Extract the (x, y) coordinate from the center of the cell holding the provided text.  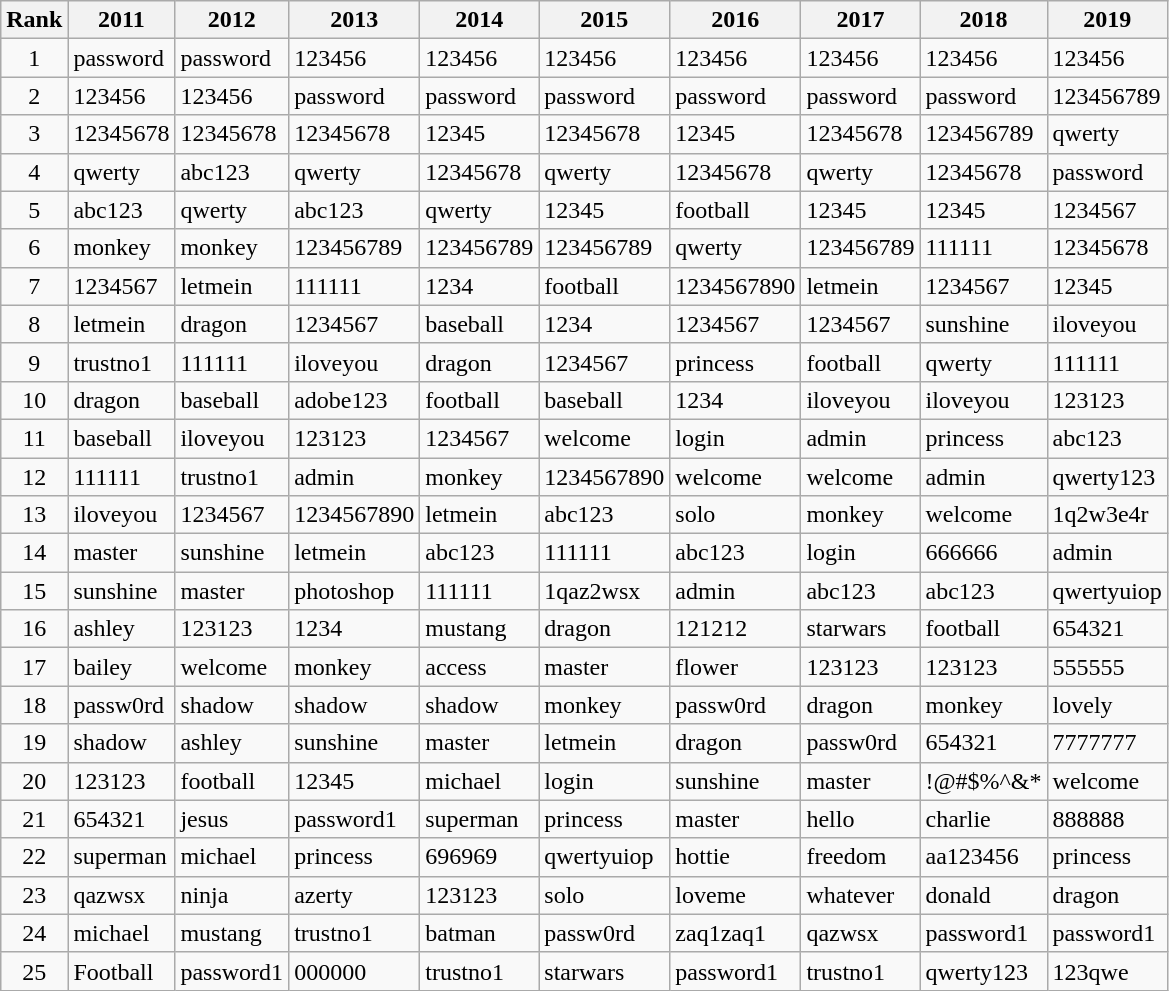
24 (34, 933)
21 (34, 819)
jesus (232, 819)
10 (34, 400)
11 (34, 438)
lovely (1107, 705)
ninja (232, 895)
2016 (736, 20)
2017 (860, 20)
13 (34, 515)
696969 (480, 857)
1 (34, 58)
19 (34, 743)
aa123456 (984, 857)
14 (34, 553)
hello (860, 819)
whatever (860, 895)
flower (736, 667)
20 (34, 781)
bailey (122, 667)
3 (34, 134)
freedom (860, 857)
555555 (1107, 667)
123qwe (1107, 971)
000000 (354, 971)
1qaz2wsx (604, 591)
2015 (604, 20)
2013 (354, 20)
22 (34, 857)
Football (122, 971)
17 (34, 667)
zaq1zaq1 (736, 933)
Rank (34, 20)
666666 (984, 553)
7 (34, 286)
15 (34, 591)
121212 (736, 629)
18 (34, 705)
2014 (480, 20)
donald (984, 895)
6 (34, 248)
batman (480, 933)
888888 (1107, 819)
loveme (736, 895)
7777777 (1107, 743)
2012 (232, 20)
4 (34, 172)
25 (34, 971)
!@#$%^&* (984, 781)
hottie (736, 857)
2011 (122, 20)
azerty (354, 895)
2018 (984, 20)
2 (34, 96)
1q2w3e4r (1107, 515)
8 (34, 324)
adobe123 (354, 400)
12 (34, 477)
charlie (984, 819)
5 (34, 210)
access (480, 667)
23 (34, 895)
9 (34, 362)
16 (34, 629)
photoshop (354, 591)
2019 (1107, 20)
